Pinpoint the cell where the given text exists, returning its (X, Y) midpoint coordinate. 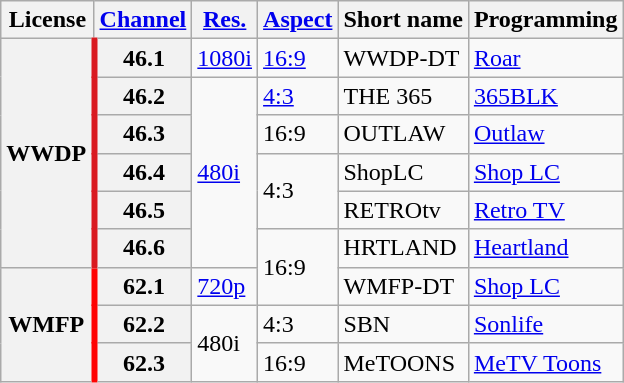
ShopLC (403, 172)
THE 365 (403, 96)
Short name (403, 20)
62.1 (143, 286)
Res. (225, 20)
License (48, 20)
46.5 (143, 210)
365BLK (546, 96)
MeTOONS (403, 362)
62.2 (143, 324)
WWDP-DT (403, 58)
WWDP (48, 153)
HRTLAND (403, 248)
46.3 (143, 134)
RETROtv (403, 210)
OUTLAW (403, 134)
WMFP-DT (403, 286)
Outlaw (546, 134)
Roar (546, 58)
Heartland (546, 248)
46.1 (143, 58)
Sonlife (546, 324)
MeTV Toons (546, 362)
Programming (546, 20)
1080i (225, 58)
Channel (143, 20)
Retro TV (546, 210)
Aspect (298, 20)
46.6 (143, 248)
SBN (403, 324)
WMFP (48, 324)
46.2 (143, 96)
720p (225, 286)
46.4 (143, 172)
62.3 (143, 362)
